Determine the (x, y) coordinate at the center of the cell enclosing the given text.  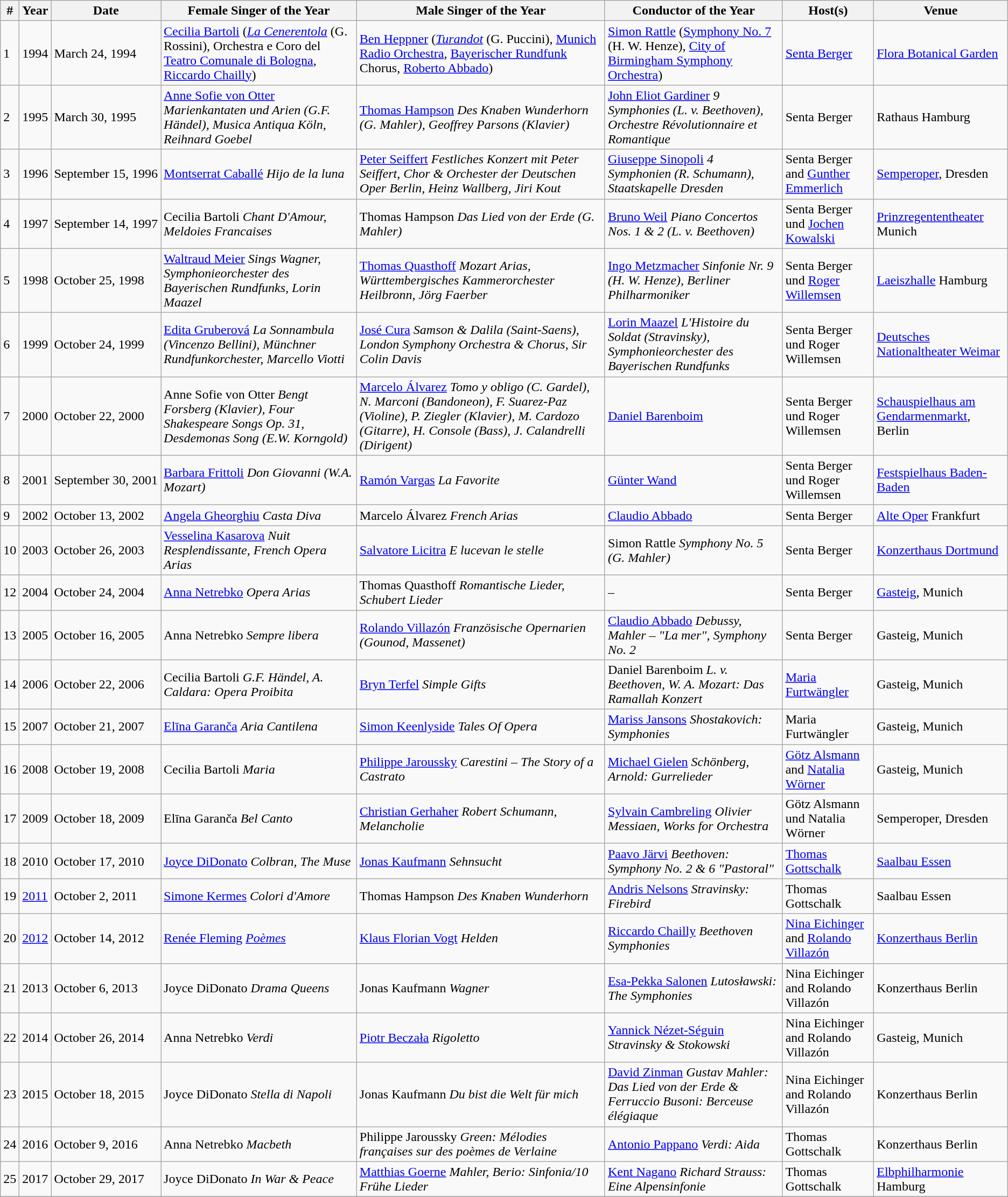
Joyce DiDonato Colbran, The Muse (259, 861)
Daniel Barenboim L. v. Beethoven, W. A. Mozart: Das Ramallah Konzert (694, 685)
Konzerthaus Dortmund (941, 550)
Simon Rattle Symphony No. 5 (G. Mahler) (694, 550)
Deutsches Nationaltheater Weimar (941, 345)
Elbphilharmonie Hamburg (941, 1179)
September 30, 2001 (106, 480)
Renée Fleming Poèmes (259, 938)
Salvatore Licitra E lucevan le stelle (480, 550)
Bryn Terfel Simple Gifts (480, 685)
Paavo Järvi Beethoven: Symphony No. 2 & 6 "Pastoral" (694, 861)
October 2, 2011 (106, 896)
2012 (36, 938)
13 (10, 635)
9 (10, 515)
19 (10, 896)
22 (10, 1038)
October 17, 2010 (106, 861)
October 18, 2015 (106, 1095)
October 19, 2008 (106, 769)
2016 (36, 1144)
15 (10, 727)
Cecilia Bartoli G.F. Händel, A. Caldara: Opera Proibita (259, 685)
2003 (36, 550)
2004 (36, 593)
2013 (36, 988)
March 30, 1995 (106, 117)
4 (10, 224)
Joyce DiDonato In War & Peace (259, 1179)
Rolando Villazón Französische Opernarien (Gounod, Massenet) (480, 635)
October 13, 2002 (106, 515)
Montserrat Caballé Hijo de la luna (259, 174)
1996 (36, 174)
5 (10, 280)
Claudio Abbado (694, 515)
23 (10, 1095)
Claudio Abbado Debussy, Mahler – "La mer", Symphony No. 2 (694, 635)
2009 (36, 819)
Anne Sofie von Otter Bengt Forsberg (Klavier), Four Shakespeare Songs Op. 31, Desdemonas Song (E.W. Korngold) (259, 416)
Ingo Metzmacher Sinfonie Nr. 9 (H. W. Henze), Berliner Philharmoniker (694, 280)
Year (36, 11)
Philippe Jaroussky Carestini – The Story of a Castrato (480, 769)
September 15, 1996 (106, 174)
Götz Alsmann and Natalia Wörner (828, 769)
2000 (36, 416)
Elīna Garanča Aria Cantilena (259, 727)
October 18, 2009 (106, 819)
18 (10, 861)
Thomas Quasthoff Mozart Arias, Württembergisches Kammerorchester Heilbronn, Jörg Faerber (480, 280)
Anna Netrebko Macbeth (259, 1144)
Cecilia Bartoli Chant D'Amour, Meldoies Francaises (259, 224)
Thomas Hampson Des Knaben Wunderhorn (480, 896)
Thomas Hampson Das Lied von der Erde (G. Mahler) (480, 224)
Senta Berger and Gunther Emmerlich (828, 174)
Klaus Florian Vogt Helden (480, 938)
October 25, 1998 (106, 280)
6 (10, 345)
Joyce DiDonato Stella di Napoli (259, 1095)
October 14, 2012 (106, 938)
2011 (36, 896)
2008 (36, 769)
Female Singer of the Year (259, 11)
Esa-Pekka Salonen Lutosławski: The Symphonies (694, 988)
12 (10, 593)
Götz Alsmann und Natalia Wörner (828, 819)
Simone Kermes Colori d'Amore (259, 896)
Flora Botanical Garden (941, 53)
Anna Netrebko Sempre libera (259, 635)
3 (10, 174)
2010 (36, 861)
José Cura Samson & Dalila (Saint-Saens), London Symphony Orchestra & Chorus, Sir Colin Davis (480, 345)
October 24, 2004 (106, 593)
Ben Heppner (Turandot (G. Puccini), Munich Radio Orchestra, Bayerischer Rundfunk Chorus, Roberto Abbado) (480, 53)
Bruno Weil Piano Concertos Nos. 1 & 2 (L. v. Beethoven) (694, 224)
October 6, 2013 (106, 988)
September 14, 1997 (106, 224)
Host(s) (828, 11)
Laeiszhalle Hamburg (941, 280)
Conductor of the Year (694, 11)
2005 (36, 635)
– (694, 593)
Edita Gruberová La Sonnambula (Vincenzo Bellini), Münchner Rundfunkorchester, Marcello Viotti (259, 345)
Philippe Jaroussky Green: Mélodies françaises sur des poèmes de Verlaine (480, 1144)
1998 (36, 280)
David Zinman Gustav Mahler: Das Lied von der Erde & Ferruccio Busoni: Berceuse élégiaque (694, 1095)
Rathaus Hamburg (941, 117)
Anne Sofie von Otter Marienkantaten und Arien (G.F. Händel), Musica Antiqua Köln, Reihnard Goebel (259, 117)
Anna Netrebko Verdi (259, 1038)
Anna Netrebko Opera Arias (259, 593)
Cecilia Bartoli Maria (259, 769)
21 (10, 988)
October 22, 2006 (106, 685)
2014 (36, 1038)
Waltraud Meier Sings Wagner, Symphonieorchester des Bayerischen Rundfunks, Lorin Maazel (259, 280)
1 (10, 53)
Simon Rattle (Symphony No. 7 (H. W. Henze), City of Birmingham Symphony Orchestra) (694, 53)
Thomas Hampson Des Knaben Wunderhorn (G. Mahler), Geoffrey Parsons (Klavier) (480, 117)
Angela Gheorghiu Casta Diva (259, 515)
17 (10, 819)
Lorin Maazel L'Histoire du Soldat (Stravinsky), Symphonieorchester des Bayerischen Rundfunks (694, 345)
Andris Nelsons Stravinsky: Firebird (694, 896)
October 26, 2003 (106, 550)
Giuseppe Sinopoli 4 Symphonien (R. Schumann), Staatskapelle Dresden (694, 174)
October 21, 2007 (106, 727)
Senta Berger und Jochen Kowalski (828, 224)
Elīna Garanča Bel Canto (259, 819)
Yannick Nézet-Séguin Stravinsky & Stokowski (694, 1038)
# (10, 11)
10 (10, 550)
Barbara Frittoli Don Giovanni (W.A. Mozart) (259, 480)
Thomas Quasthoff Romantische Lieder, Schubert Lieder (480, 593)
2006 (36, 685)
7 (10, 416)
October 16, 2005 (106, 635)
1994 (36, 53)
Alte Oper Frankfurt (941, 515)
October 24, 1999 (106, 345)
Riccardo Chailly Beethoven Symphonies (694, 938)
8 (10, 480)
1997 (36, 224)
Michael Gielen Schönberg, Arnold: Gurrelieder (694, 769)
Matthias Goerne Mahler, Berio: Sinfonia/10 Frühe Lieder (480, 1179)
Mariss Jansons Shostakovich: Symphonies (694, 727)
Joyce DiDonato Drama Queens (259, 988)
24 (10, 1144)
Sylvain Cambreling Olivier Messiaen, Works for Orchestra (694, 819)
Jonas Kaufmann Du bist die Welt für mich (480, 1095)
Peter Seiffert Festliches Konzert mit Peter Seiffert, Chor & Orchester der Deutschen Oper Berlin, Heinz Wallberg, Jiri Kout (480, 174)
Festspielhaus Baden-Baden (941, 480)
25 (10, 1179)
March 24, 1994 (106, 53)
Simon Keenlyside Tales Of Opera (480, 727)
1995 (36, 117)
Date (106, 11)
2015 (36, 1095)
2001 (36, 480)
Prinzregententheater Munich (941, 224)
Piotr Beczała Rigoletto (480, 1038)
20 (10, 938)
Kent Nagano Richard Strauss: Eine Alpensinfonie (694, 1179)
Venue (941, 11)
October 29, 2017 (106, 1179)
Schauspielhaus am Gendarmenmarkt, Berlin (941, 416)
John Eliot Gardiner 9 Symphonies (L. v. Beethoven), Orchestre Révolutionnaire et Romantique (694, 117)
2 (10, 117)
1999 (36, 345)
Antonio Pappano Verdi: Aida (694, 1144)
Male Singer of the Year (480, 11)
16 (10, 769)
Günter Wand (694, 480)
14 (10, 685)
2002 (36, 515)
October 9, 2016 (106, 1144)
2017 (36, 1179)
Marcelo Álvarez French Arias (480, 515)
Jonas Kaufmann Wagner (480, 988)
Ramón Vargas La Favorite (480, 480)
Christian Gerhaher Robert Schumann, Melancholie (480, 819)
Daniel Barenboim (694, 416)
October 22, 2000 (106, 416)
October 26, 2014 (106, 1038)
Cecilia Bartoli (La Cenerentola (G. Rossini), Orchestra e Coro del Teatro Comunale di Bologna, Riccardo Chailly) (259, 53)
Jonas Kaufmann Sehnsucht (480, 861)
Vesselina Kasarova Nuit Resplendissante, French Opera Arias (259, 550)
2007 (36, 727)
